Output the (x, y) coordinate of the center of the cell containing the given text.  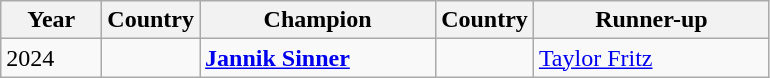
Taylor Fritz (651, 58)
2024 (52, 58)
Champion (318, 20)
Jannik Sinner (318, 58)
Runner-up (651, 20)
Year (52, 20)
